Capture the cell that displays the provided text and extract its [X, Y] central coordinate. 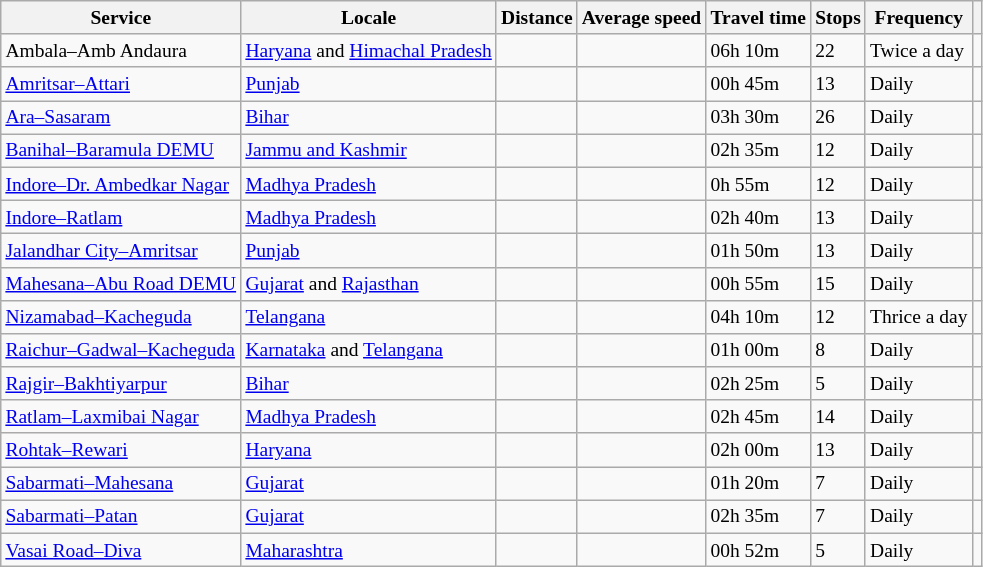
Indore–Ratlam [121, 216]
Travel time [758, 18]
02h 40m [758, 216]
Mahesana–Abu Road DEMU [121, 284]
Ara–Sasaram [121, 118]
Ambala–Amb Andaura [121, 50]
Haryana and Himachal Pradesh [369, 50]
Locale [369, 18]
15 [838, 284]
02h 25m [758, 384]
Service [121, 18]
Sabarmati–Mahesana [121, 484]
00h 55m [758, 284]
Thrice a day [918, 316]
Distance [536, 18]
Telangana [369, 316]
Sabarmati–Patan [121, 516]
Average speed [642, 18]
06h 10m [758, 50]
Haryana [369, 450]
Maharashtra [369, 550]
04h 10m [758, 316]
Stops [838, 18]
Banihal–Baramula DEMU [121, 150]
Rajgir–Bakhtiyarpur [121, 384]
26 [838, 118]
Frequency [918, 18]
8 [838, 350]
02h 45m [758, 416]
Twice a day [918, 50]
Rohtak–Rewari [121, 450]
22 [838, 50]
Nizamabad–Kacheguda [121, 316]
Ratlam–Laxmibai Nagar [121, 416]
Jammu and Kashmir [369, 150]
Karnataka and Telangana [369, 350]
0h 55m [758, 184]
02h 00m [758, 450]
00h 45m [758, 84]
Jalandhar City–Amritsar [121, 250]
Indore–Dr. Ambedkar Nagar [121, 184]
Gujarat and Rajasthan [369, 284]
Vasai Road–Diva [121, 550]
00h 52m [758, 550]
03h 30m [758, 118]
01h 50m [758, 250]
Raichur–Gadwal–Kacheguda [121, 350]
01h 00m [758, 350]
01h 20m [758, 484]
14 [838, 416]
Amritsar–Attari [121, 84]
